Output the (X, Y) coordinate of the center of the cell containing the given text.  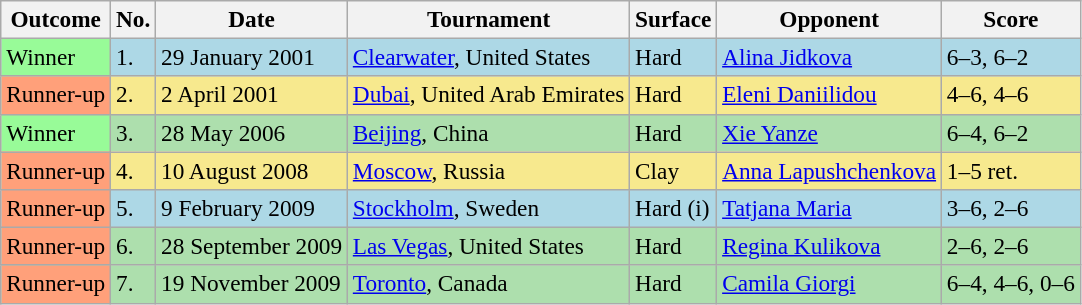
9 February 2009 (252, 208)
Beijing, China (488, 133)
Las Vegas, United States (488, 246)
6–4, 4–6, 0–6 (1010, 284)
6–3, 6–2 (1010, 57)
Clearwater, United States (488, 57)
Score (1010, 19)
2 April 2001 (252, 95)
Dubai, United Arab Emirates (488, 95)
19 November 2009 (252, 284)
Tatjana Maria (830, 208)
Tournament (488, 19)
Hard (i) (674, 208)
Toronto, Canada (488, 284)
Outcome (56, 19)
Regina Kulikova (830, 246)
10 August 2008 (252, 170)
4–6, 4–6 (1010, 95)
28 September 2009 (252, 246)
28 May 2006 (252, 133)
2. (134, 95)
5. (134, 208)
Xie Yanze (830, 133)
Anna Lapushchenkova (830, 170)
3–6, 2–6 (1010, 208)
1–5 ret. (1010, 170)
Camila Giorgi (830, 284)
1. (134, 57)
29 January 2001 (252, 57)
Eleni Daniilidou (830, 95)
Clay (674, 170)
Stockholm, Sweden (488, 208)
7. (134, 284)
Opponent (830, 19)
Moscow, Russia (488, 170)
3. (134, 133)
6. (134, 246)
4. (134, 170)
Date (252, 19)
No. (134, 19)
6–4, 6–2 (1010, 133)
Alina Jidkova (830, 57)
2–6, 2–6 (1010, 246)
Surface (674, 19)
